Identify which cell holds the provided text, then report its (x, y) central coordinate. 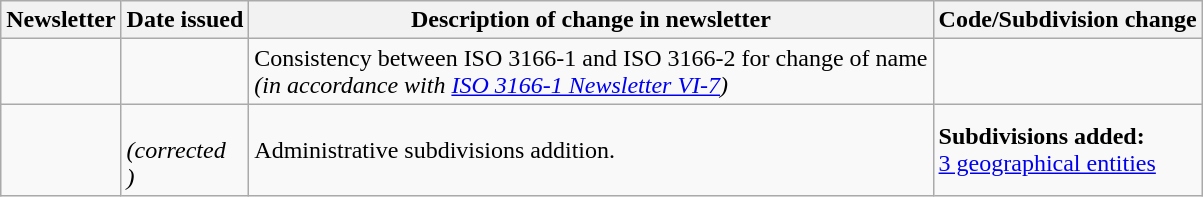
Newsletter (61, 20)
Description of change in newsletter (591, 20)
Code/Subdivision change (1068, 20)
Consistency between ISO 3166-1 and ISO 3166-2 for change of name (in accordance with ISO 3166-1 Newsletter VI-7) (591, 72)
Subdivisions added: 3 geographical entities (1068, 150)
Administrative subdivisions addition. (591, 150)
(corrected ) (185, 150)
Date issued (185, 20)
